Pinpoint the cell where the given text exists, returning its (x, y) midpoint coordinate. 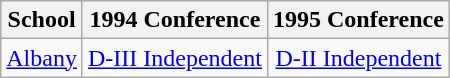
D-III Independent (174, 58)
1995 Conference (358, 20)
Albany (42, 58)
School (42, 20)
D-II Independent (358, 58)
1994 Conference (174, 20)
